For the text-containing cell, return its midpoint in (x, y) coordinate format. 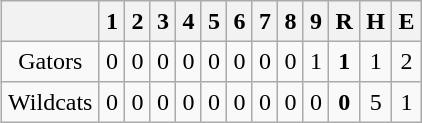
Gators (50, 61)
6 (240, 21)
R (344, 21)
E (407, 21)
7 (265, 21)
Wildcats (50, 102)
4 (189, 21)
8 (291, 21)
9 (316, 21)
H (376, 21)
3 (163, 21)
